From the cell containing the given text, extract its center point as (X, Y) coordinate. 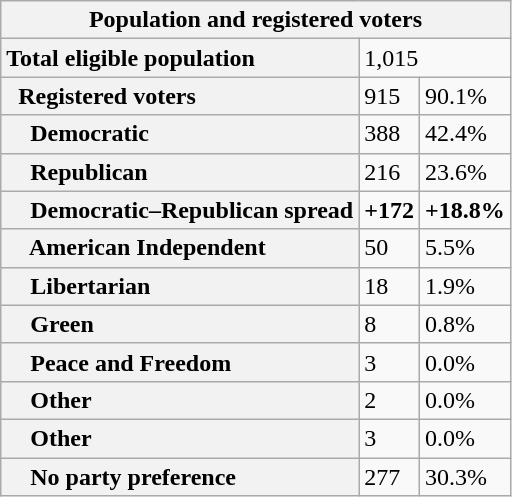
90.1% (464, 96)
30.3% (464, 477)
23.6% (464, 172)
Registered voters (180, 96)
18 (390, 286)
42.4% (464, 134)
Republican (180, 172)
Democratic (180, 134)
+18.8% (464, 210)
388 (390, 134)
Population and registered voters (256, 20)
1.9% (464, 286)
8 (390, 324)
No party preference (180, 477)
American Independent (180, 248)
277 (390, 477)
Libertarian (180, 286)
1,015 (435, 58)
915 (390, 96)
Democratic–Republican spread (180, 210)
Green (180, 324)
+172 (390, 210)
216 (390, 172)
5.5% (464, 248)
0.8% (464, 324)
50 (390, 248)
Peace and Freedom (180, 362)
2 (390, 400)
Total eligible population (180, 58)
